Output the [X, Y] coordinate of the center of the cell containing the given text.  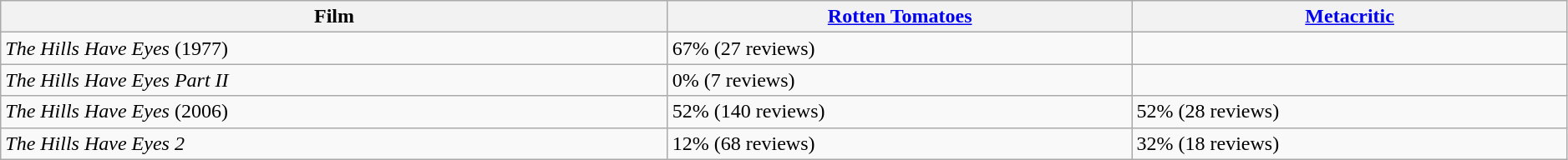
The Hills Have Eyes (1977) [334, 48]
32% (18 reviews) [1350, 143]
52% (140 reviews) [900, 112]
The Hills Have Eyes 2 [334, 143]
Metacritic [1350, 17]
The Hills Have Eyes Part II [334, 80]
12% (68 reviews) [900, 143]
0% (7 reviews) [900, 80]
Rotten Tomatoes [900, 17]
Film [334, 17]
The Hills Have Eyes (2006) [334, 112]
67% (27 reviews) [900, 48]
52% (28 reviews) [1350, 112]
